From the cell containing the given text, extract its center point as (x, y) coordinate. 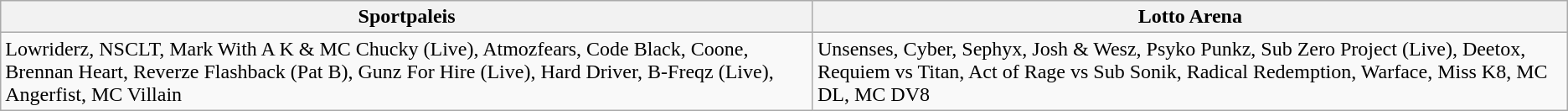
Lotto Arena (1189, 17)
Sportpaleis (407, 17)
